Output the (X, Y) coordinate of the center of the cell containing the given text.  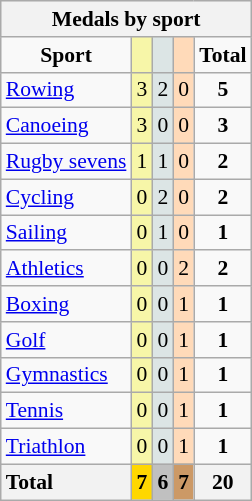
Rugby sevens (66, 162)
Golf (66, 340)
Triathlon (66, 447)
Athletics (66, 269)
Sport (66, 55)
Medals by sport (126, 19)
Gymnastics (66, 375)
20 (222, 482)
6 (162, 482)
Rowing (66, 90)
Boxing (66, 304)
5 (222, 90)
Sailing (66, 233)
Canoeing (66, 126)
Cycling (66, 197)
Tennis (66, 411)
